For the text-containing cell, return its midpoint in [x, y] coordinate format. 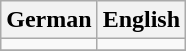
English [141, 20]
German [49, 20]
